Determine the (x, y) coordinate at the center of the cell enclosing the given text.  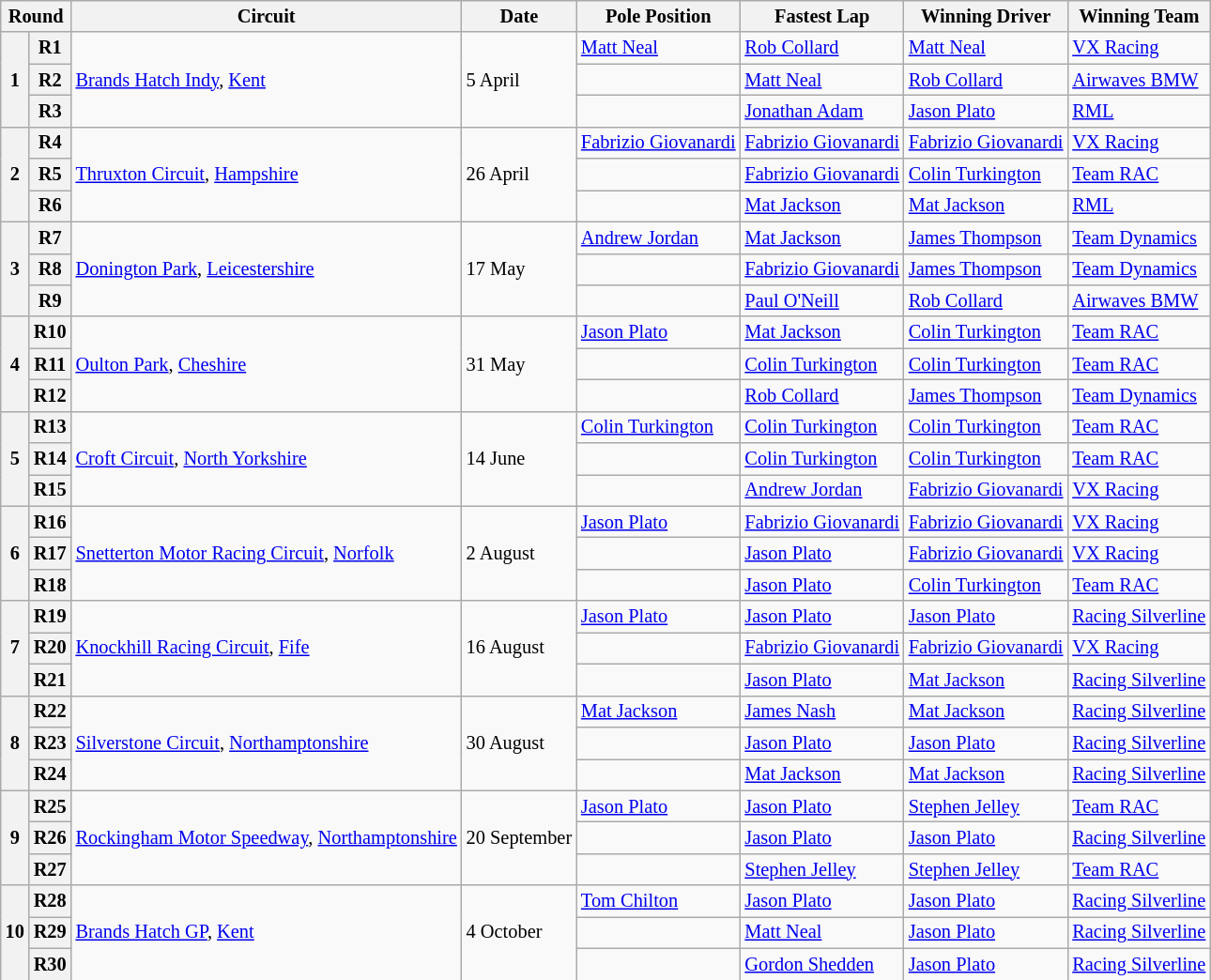
R27 (51, 869)
R13 (51, 427)
R20 (51, 648)
Paul O'Neill (821, 300)
3 (15, 268)
4 October (519, 933)
6 (15, 554)
R6 (51, 206)
Jonathan Adam (821, 111)
Round (36, 16)
R18 (51, 585)
James Nash (821, 712)
1 (15, 79)
Croft Circuit, North Yorkshire (267, 458)
16 August (519, 648)
R9 (51, 300)
R1 (51, 48)
31 May (519, 364)
Knockhill Racing Circuit, Fife (267, 648)
9 (15, 837)
R10 (51, 332)
20 September (519, 837)
4 (15, 364)
30 August (519, 743)
14 June (519, 458)
17 May (519, 268)
R29 (51, 932)
R17 (51, 553)
7 (15, 648)
Brands Hatch Indy, Kent (267, 79)
R24 (51, 774)
R11 (51, 364)
Snetterton Motor Racing Circuit, Norfolk (267, 554)
R5 (51, 175)
Silverstone Circuit, Northamptonshire (267, 743)
10 (15, 933)
R16 (51, 522)
Fastest Lap (821, 16)
R15 (51, 490)
R12 (51, 395)
Gordon Shedden (821, 964)
Rockingham Motor Speedway, Northamptonshire (267, 837)
R26 (51, 837)
R21 (51, 680)
R23 (51, 743)
26 April (519, 175)
R25 (51, 806)
Circuit (267, 16)
R3 (51, 111)
Winning Driver (986, 16)
Donington Park, Leicestershire (267, 268)
Thruxton Circuit, Hampshire (267, 175)
Winning Team (1139, 16)
Tom Chilton (658, 901)
R30 (51, 964)
R14 (51, 459)
R8 (51, 269)
R4 (51, 143)
Pole Position (658, 16)
5 (15, 458)
2 (15, 175)
Date (519, 16)
2 August (519, 554)
R19 (51, 617)
R2 (51, 80)
R22 (51, 712)
R7 (51, 237)
5 April (519, 79)
8 (15, 743)
Brands Hatch GP, Kent (267, 933)
R28 (51, 901)
Oulton Park, Cheshire (267, 364)
